Output the [X, Y] coordinate of the center of the cell containing the given text.  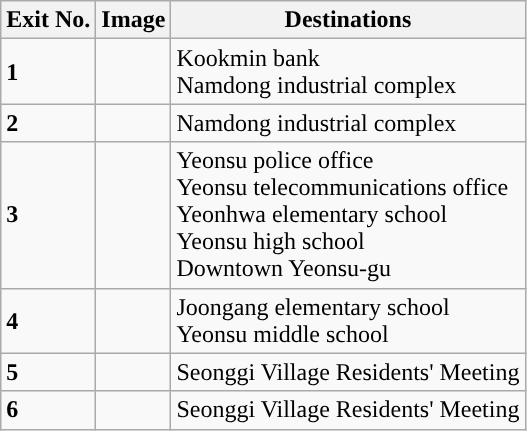
5 [48, 372]
Kookmin bankNamdong industrial complex [348, 72]
Destinations [348, 20]
Yeonsu police officeYeonsu telecommunications officeYeonhwa elementary schoolYeonsu high schoolDowntown Yeonsu-gu [348, 215]
1 [48, 72]
Namdong industrial complex [348, 123]
2 [48, 123]
6 [48, 410]
Exit No. [48, 20]
3 [48, 215]
Image [134, 20]
Joongang elementary schoolYeonsu middle school [348, 320]
4 [48, 320]
